Extract the (X, Y) coordinate from the center of the cell holding the provided text.  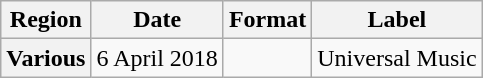
Date (157, 20)
Universal Music (397, 58)
Various (46, 58)
Format (267, 20)
Region (46, 20)
6 April 2018 (157, 58)
Label (397, 20)
